Find where the given text appears and provide that cell's center as [X, Y] coordinate. 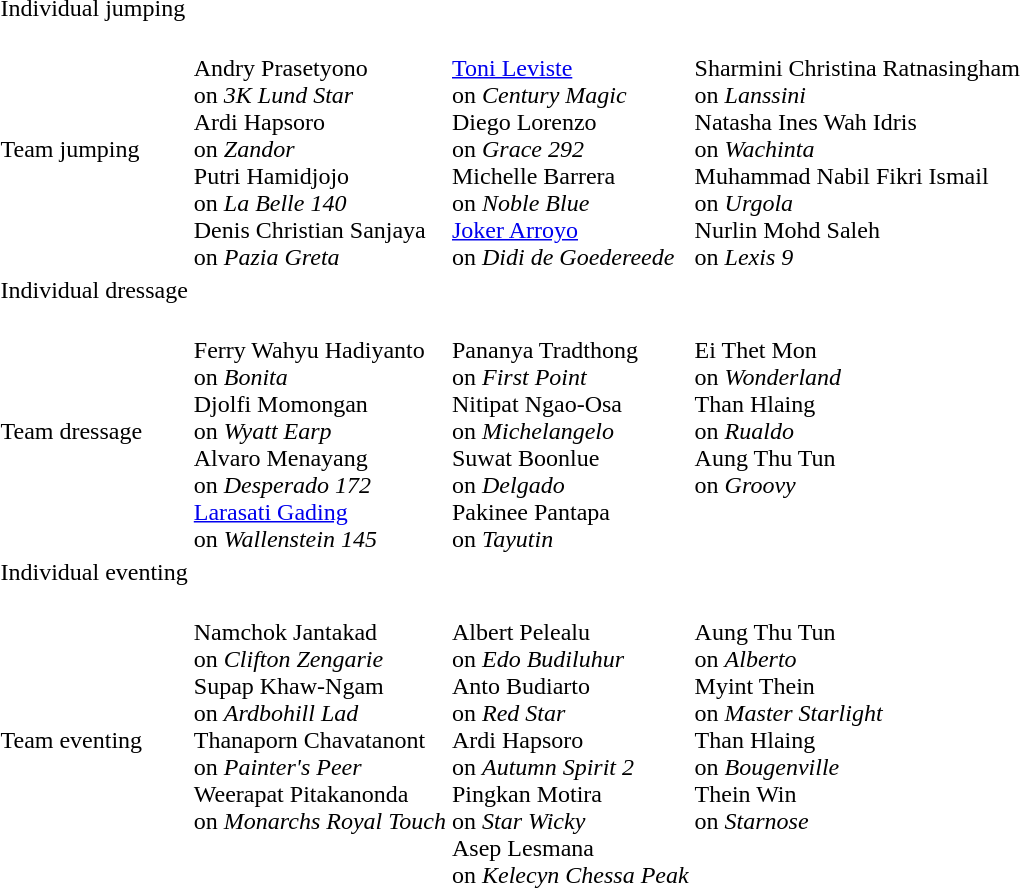
Ferry Wahyu Hadiyantoon BonitaDjolfi Momonganon Wyatt EarpAlvaro Menayangon Desperado 172Larasati Gadingon Wallenstein 145 [320, 431]
Toni Levisteon Century MagicDiego Lorenzoon Grace 292Michelle Barreraon Noble BlueJoker Arroyoon Didi de Goedereede [570, 149]
Pananya Tradthongon First PointNitipat Ngao-Osaon MichelangeloSuwat Boonlueon DelgadoPakinee Pantapaon Tayutin [570, 431]
Andry Prasetyonoon 3K Lund StarArdi Hapsoroon ZandorPutri Hamidjojoon La Belle 140Denis Christian Sanjayaon Pazia Greta [320, 149]
